Capture the cell that displays the provided text and extract its [x, y] central coordinate. 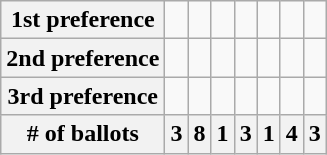
8 [200, 134]
3rd preference [83, 96]
# of ballots [83, 134]
4 [292, 134]
1st preference [83, 20]
2nd preference [83, 58]
